Detect which cell encompasses the target text, then output its (X, Y) center coordinate. 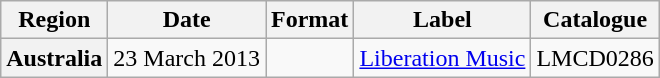
LMCD0286 (595, 58)
Label (442, 20)
Catalogue (595, 20)
Date (187, 20)
Format (310, 20)
23 March 2013 (187, 58)
Liberation Music (442, 58)
Region (54, 20)
Australia (54, 58)
